Pinpoint the cell where the given text exists, returning its (x, y) midpoint coordinate. 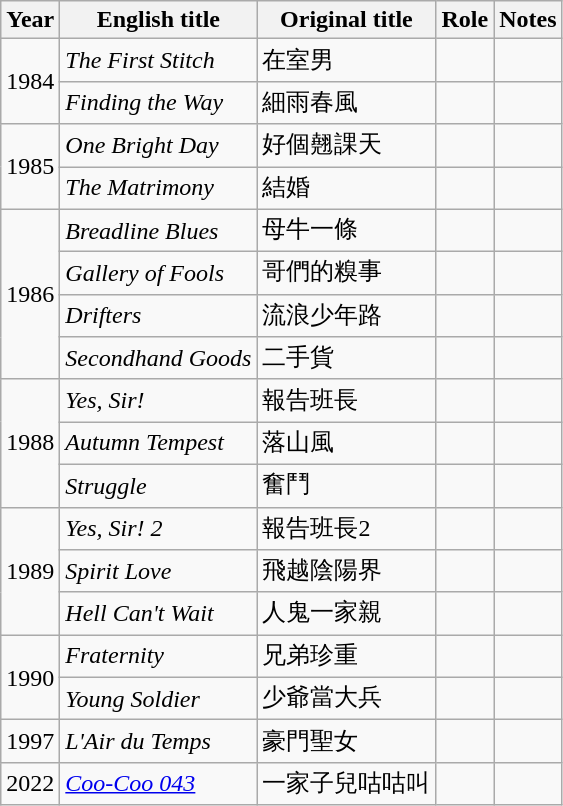
哥們的糗事 (346, 274)
Autumn Tempest (158, 444)
Drifters (158, 316)
細雨春風 (346, 102)
Secondhand Goods (158, 358)
1984 (30, 82)
L'Air du Temps (158, 742)
好個翹課天 (346, 146)
報告班長 (346, 400)
豪門聖女 (346, 742)
二手貨 (346, 358)
一家子兒咕咕叫 (346, 784)
Spirit Love (158, 572)
Fraternity (158, 656)
Notes (528, 20)
1989 (30, 571)
Young Soldier (158, 698)
1997 (30, 742)
Finding the Way (158, 102)
Yes, Sir! (158, 400)
1986 (30, 294)
Hell Can't Wait (158, 614)
飛越陰陽界 (346, 572)
落山風 (346, 444)
少爺當大兵 (346, 698)
1988 (30, 443)
Struggle (158, 486)
在室男 (346, 60)
流浪少年路 (346, 316)
English title (158, 20)
The First Stitch (158, 60)
Yes, Sir! 2 (158, 528)
Gallery of Fools (158, 274)
人鬼一家親 (346, 614)
母牛一條 (346, 230)
Coo-Coo 043 (158, 784)
Year (30, 20)
奮鬥 (346, 486)
Role (465, 20)
報告班長2 (346, 528)
The Matrimony (158, 188)
Breadline Blues (158, 230)
1990 (30, 678)
2022 (30, 784)
兄弟珍重 (346, 656)
1985 (30, 166)
One Bright Day (158, 146)
Original title (346, 20)
結婚 (346, 188)
